Locate the cell with the specified text and output its [x, y] center coordinate. 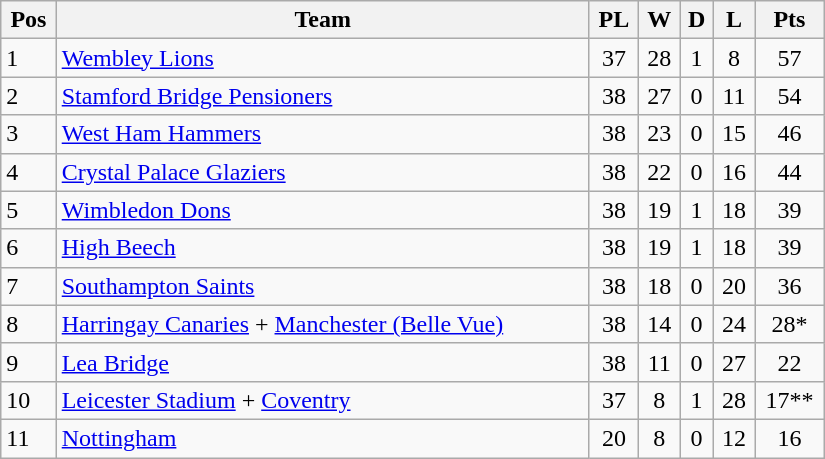
54 [790, 96]
Wembley Lions [322, 58]
14 [660, 324]
5 [28, 210]
57 [790, 58]
10 [28, 400]
44 [790, 172]
Southampton Saints [322, 286]
Leicester Stadium + Coventry [322, 400]
2 [28, 96]
West Ham Hammers [322, 134]
12 [734, 438]
6 [28, 248]
24 [734, 324]
7 [28, 286]
Lea Bridge [322, 362]
Stamford Bridge Pensioners [322, 96]
W [660, 20]
L [734, 20]
Crystal Palace Glaziers [322, 172]
3 [28, 134]
Wimbledon Dons [322, 210]
Harringay Canaries + Manchester (Belle Vue) [322, 324]
23 [660, 134]
17** [790, 400]
High Beech [322, 248]
4 [28, 172]
28* [790, 324]
15 [734, 134]
36 [790, 286]
PL [614, 20]
Team [322, 20]
9 [28, 362]
Pos [28, 20]
46 [790, 134]
Nottingham [322, 438]
D [696, 20]
Pts [790, 20]
